Find where the given text appears and provide that cell's center as [x, y] coordinate. 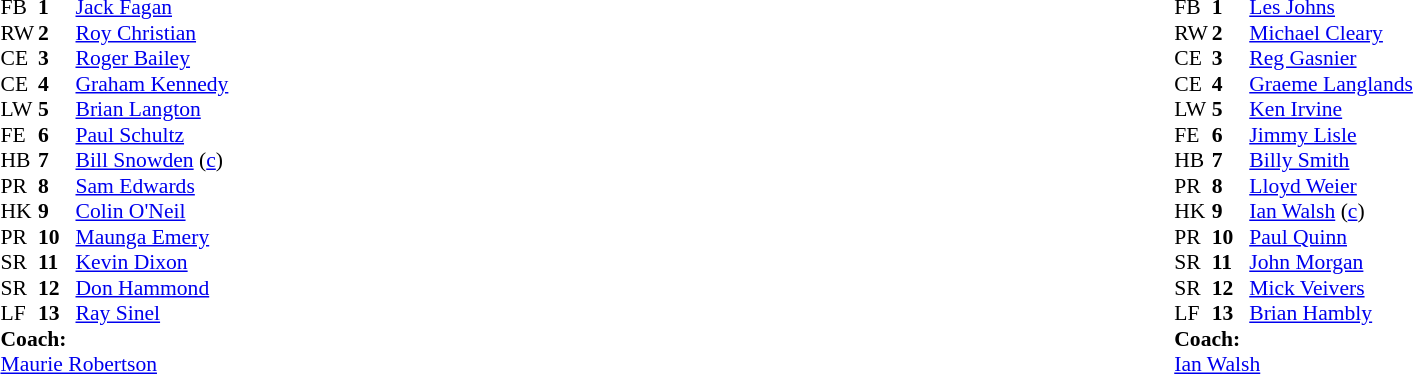
Colin O'Neil [152, 211]
Brian Langton [152, 109]
Ray Sinel [152, 313]
Ian Walsh (c) [1331, 211]
Jimmy Lisle [1331, 135]
Michael Cleary [1331, 33]
Mick Veivers [1331, 288]
Don Hammond [152, 288]
Paul Quinn [1331, 237]
John Morgan [1331, 263]
Kevin Dixon [152, 263]
Graeme Langlands [1331, 84]
Maunga Emery [152, 237]
Roy Christian [152, 33]
Brian Hambly [1331, 313]
Bill Snowden (c) [152, 161]
Roger Bailey [152, 59]
Ken Irvine [1331, 109]
Reg Gasnier [1331, 59]
Paul Schultz [152, 135]
Lloyd Weier [1331, 186]
Billy Smith [1331, 161]
Graham Kennedy [152, 84]
Sam Edwards [152, 186]
